For the text-containing cell, return its midpoint in (X, Y) coordinate format. 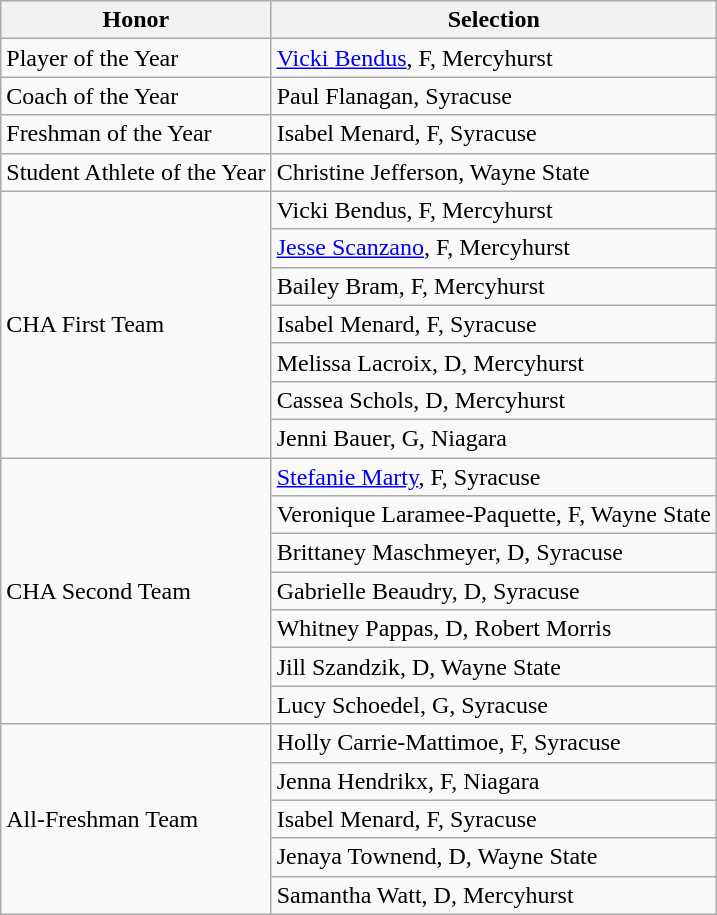
Player of the Year (136, 58)
Coach of the Year (136, 96)
Bailey Bram, F, Mercyhurst (494, 286)
Holly Carrie-Mattimoe, F, Syracuse (494, 743)
Freshman of the Year (136, 134)
Whitney Pappas, D, Robert Morris (494, 629)
Honor (136, 20)
Brittaney Maschmeyer, D, Syracuse (494, 553)
Jenaya Townend, D, Wayne State (494, 857)
Jenna Hendrikx, F, Niagara (494, 781)
Student Athlete of the Year (136, 172)
Gabrielle Beaudry, D, Syracuse (494, 591)
Cassea Schols, D, Mercyhurst (494, 400)
Stefanie Marty, F, Syracuse (494, 477)
Jenni Bauer, G, Niagara (494, 438)
Christine Jefferson, Wayne State (494, 172)
Paul Flanagan, Syracuse (494, 96)
Samantha Watt, D, Mercyhurst (494, 895)
Selection (494, 20)
Melissa Lacroix, D, Mercyhurst (494, 362)
CHA Second Team (136, 591)
Lucy Schoedel, G, Syracuse (494, 705)
Veronique Laramee-Paquette, F, Wayne State (494, 515)
All-Freshman Team (136, 819)
Jesse Scanzano, F, Mercyhurst (494, 248)
Jill Szandzik, D, Wayne State (494, 667)
CHA First Team (136, 324)
